For the text-containing cell, return its midpoint in [X, Y] coordinate format. 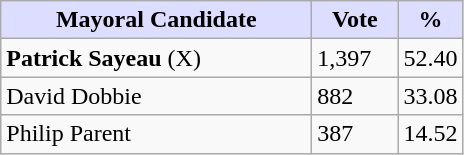
1,397 [355, 58]
882 [355, 96]
Philip Parent [156, 134]
14.52 [430, 134]
33.08 [430, 96]
Patrick Sayeau (X) [156, 58]
% [430, 20]
David Dobbie [156, 96]
387 [355, 134]
Mayoral Candidate [156, 20]
52.40 [430, 58]
Vote [355, 20]
